Determine the [x, y] coordinate at the center of the cell enclosing the given text.  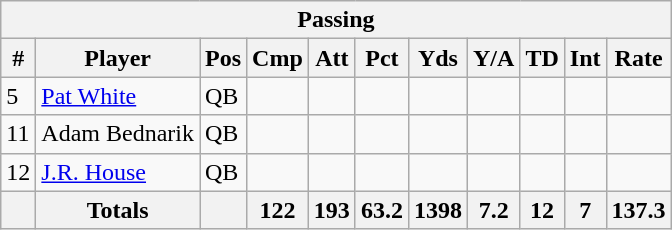
Y/A [493, 58]
193 [332, 210]
TD [542, 58]
63.2 [382, 210]
Yds [438, 58]
Rate [638, 58]
137.3 [638, 210]
122 [278, 210]
7.2 [493, 210]
Cmp [278, 58]
Pos [224, 58]
Att [332, 58]
Pat White [118, 96]
# [18, 58]
Passing [336, 20]
Player [118, 58]
5 [18, 96]
Adam Bednarik [118, 134]
7 [585, 210]
Totals [118, 210]
Pct [382, 58]
J.R. House [118, 172]
11 [18, 134]
Int [585, 58]
1398 [438, 210]
